Output the (X, Y) coordinate of the center of the cell containing the given text.  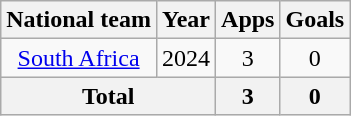
Year (186, 20)
2024 (186, 58)
Apps (248, 20)
National team (79, 20)
South Africa (79, 58)
Goals (315, 20)
Total (108, 96)
